Identify which cell holds the provided text, then report its (X, Y) central coordinate. 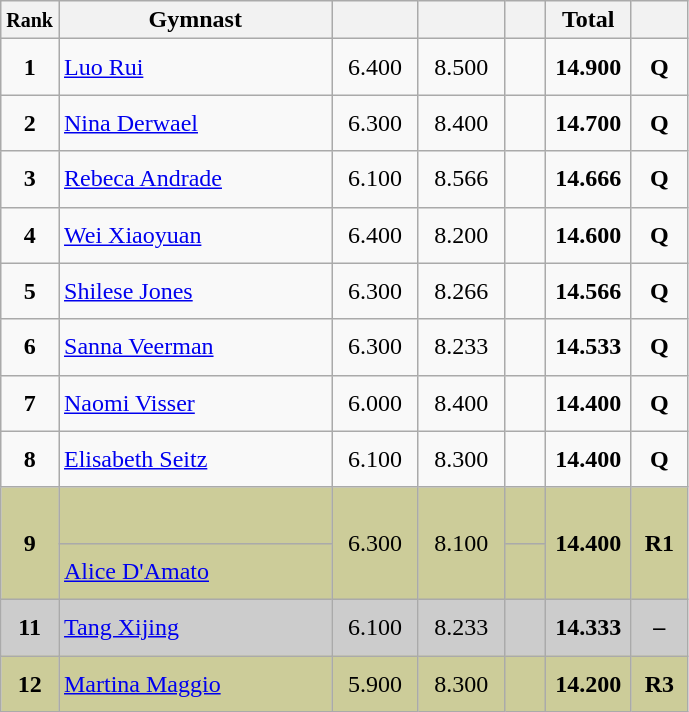
Elisabeth Seitz (195, 459)
5 (30, 291)
Nina Derwael (195, 123)
R1 (659, 543)
3 (30, 179)
14.200 (588, 684)
5.900 (375, 684)
6 (30, 347)
– (659, 627)
12 (30, 684)
8.200 (461, 235)
14.700 (588, 123)
8.566 (461, 179)
2 (30, 123)
Wei Xiaoyuan (195, 235)
6.000 (375, 403)
8 (30, 459)
Martina Maggio (195, 684)
8.266 (461, 291)
14.566 (588, 291)
Total (588, 20)
14.600 (588, 235)
Rebeca Andrade (195, 179)
14.666 (588, 179)
Alice D'Amato (195, 571)
Sanna Veerman (195, 347)
1 (30, 67)
11 (30, 627)
Gymnast (195, 20)
14.900 (588, 67)
14.333 (588, 627)
7 (30, 403)
R3 (659, 684)
8.100 (461, 543)
14.533 (588, 347)
9 (30, 543)
Naomi Visser (195, 403)
4 (30, 235)
Tang Xijing (195, 627)
Shilese Jones (195, 291)
Rank (30, 20)
8.500 (461, 67)
Luo Rui (195, 67)
